From the cell containing the given text, extract its center point as [X, Y] coordinate. 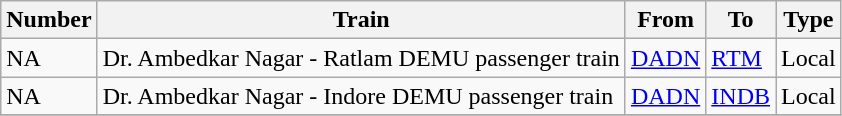
Dr. Ambedkar Nagar - Ratlam DEMU passenger train [361, 58]
Dr. Ambedkar Nagar - Indore DEMU passenger train [361, 96]
Number [49, 20]
To [741, 20]
INDB [741, 96]
Train [361, 20]
From [665, 20]
RTM [741, 58]
Type [809, 20]
